Return (x, y) of the center of cell containing provided text 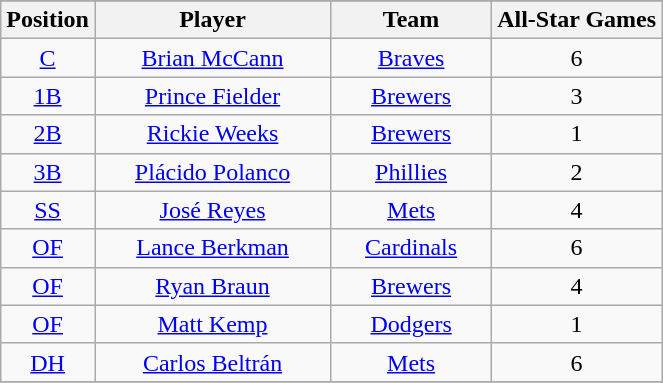
2 (577, 172)
Phillies (412, 172)
DH (48, 362)
Plácido Polanco (212, 172)
Player (212, 20)
Rickie Weeks (212, 134)
Cardinals (412, 248)
Prince Fielder (212, 96)
Lance Berkman (212, 248)
Brian McCann (212, 58)
Dodgers (412, 324)
Team (412, 20)
Ryan Braun (212, 286)
All-Star Games (577, 20)
2B (48, 134)
Position (48, 20)
C (48, 58)
3 (577, 96)
Carlos Beltrán (212, 362)
Matt Kemp (212, 324)
Braves (412, 58)
1B (48, 96)
SS (48, 210)
José Reyes (212, 210)
3B (48, 172)
